Identify which cell holds the provided text, then report its [x, y] central coordinate. 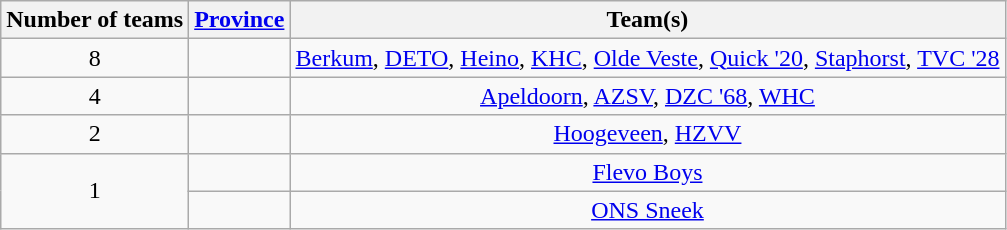
ONS Sneek [648, 210]
Hoogeveen, HZVV [648, 134]
Team(s) [648, 20]
Apeldoorn, AZSV, DZC '68, WHC [648, 96]
2 [95, 134]
1 [95, 191]
Number of teams [95, 20]
8 [95, 58]
Flevo Boys [648, 172]
Province [240, 20]
4 [95, 96]
Berkum, DETO, Heino, KHC, Olde Veste, Quick '20, Staphorst, TVC '28 [648, 58]
